Identify which cell holds the provided text, then report its [x, y] central coordinate. 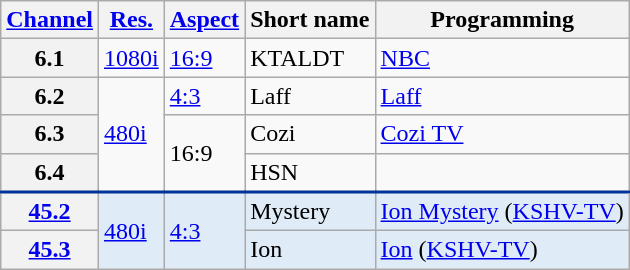
Channel [50, 20]
Ion (KSHV-TV) [502, 250]
6.3 [50, 134]
Cozi TV [502, 134]
6.1 [50, 58]
45.3 [50, 250]
Res. [132, 20]
Aspect [204, 20]
Cozi [310, 134]
45.2 [50, 212]
Short name [310, 20]
Ion [310, 250]
Mystery [310, 212]
6.2 [50, 96]
Programming [502, 20]
KTALDT [310, 58]
1080i [132, 58]
NBC [502, 58]
6.4 [50, 172]
HSN [310, 172]
Ion Mystery (KSHV-TV) [502, 212]
